Search for the cell housing the specified text and yield its (x, y) center coordinate. 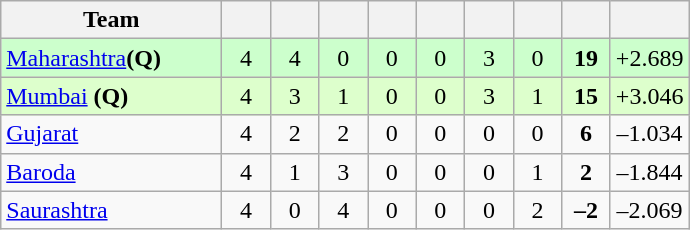
–1.034 (650, 134)
–2.069 (650, 210)
Baroda (112, 172)
Saurashtra (112, 210)
6 (586, 134)
–1.844 (650, 172)
Mumbai (Q) (112, 96)
Team (112, 20)
15 (586, 96)
+2.689 (650, 58)
Gujarat (112, 134)
–2 (586, 210)
Maharashtra(Q) (112, 58)
19 (586, 58)
+3.046 (650, 96)
